Locate the cell with the specified text and output its [x, y] center coordinate. 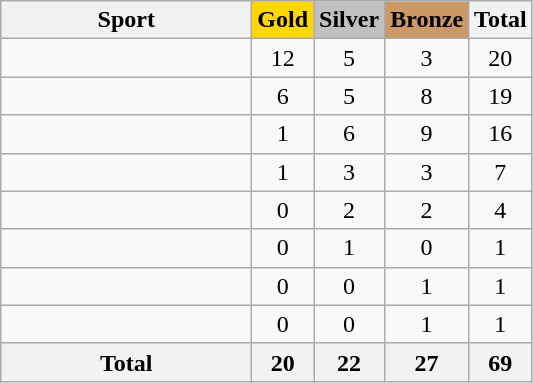
19 [501, 96]
12 [283, 58]
Sport [126, 20]
16 [501, 134]
22 [350, 362]
27 [427, 362]
8 [427, 96]
9 [427, 134]
4 [501, 210]
Silver [350, 20]
69 [501, 362]
Gold [283, 20]
Bronze [427, 20]
7 [501, 172]
